Determine the (X, Y) coordinate at the center of the cell enclosing the given text.  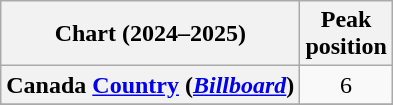
Chart (2024–2025) (150, 34)
Peakposition (346, 34)
6 (346, 85)
Canada Country (Billboard) (150, 85)
